Find where the given text appears and provide that cell's center as [x, y] coordinate. 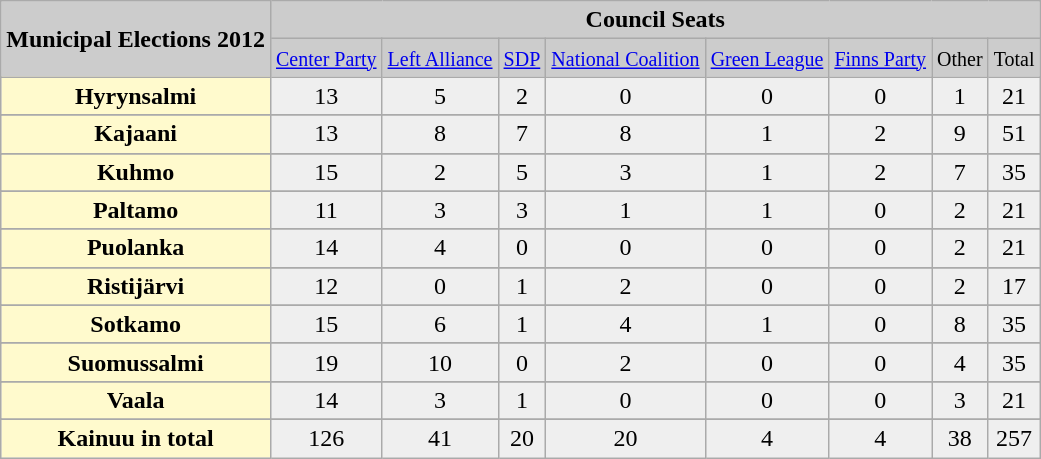
51 [1014, 134]
Sotkamo [136, 324]
10 [440, 362]
11 [326, 210]
SDP [522, 58]
National Coalition [626, 58]
Center Party [326, 58]
Suomussalmi [136, 362]
Total [1014, 58]
126 [326, 438]
Kajaani [136, 134]
257 [1014, 438]
17 [1014, 286]
Kainuu in total [136, 438]
6 [440, 324]
Ristijärvi [136, 286]
Paltamo [136, 210]
Kuhmo [136, 172]
Green League [767, 58]
Hyrynsalmi [136, 96]
12 [326, 286]
Puolanka [136, 248]
19 [326, 362]
38 [960, 438]
Council Seats [655, 20]
Other [960, 58]
Finns Party [880, 58]
9 [960, 134]
41 [440, 438]
Left Alliance [440, 58]
Municipal Elections 2012 [136, 39]
Vaala [136, 400]
